Pinpoint the cell where the given text exists, returning its [X, Y] midpoint coordinate. 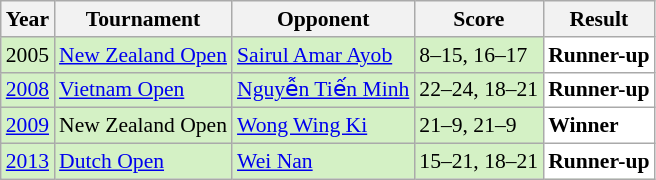
Wong Wing Ki [323, 126]
Sairul Amar Ayob [323, 55]
2013 [28, 162]
22–24, 18–21 [478, 90]
Score [478, 19]
Wei Nan [323, 162]
Tournament [143, 19]
Year [28, 19]
Vietnam Open [143, 90]
Nguyễn Tiến Minh [323, 90]
Result [598, 19]
Opponent [323, 19]
15–21, 18–21 [478, 162]
Winner [598, 126]
2008 [28, 90]
Dutch Open [143, 162]
2005 [28, 55]
21–9, 21–9 [478, 126]
8–15, 16–17 [478, 55]
2009 [28, 126]
